For the text-containing cell, return its midpoint in [X, Y] coordinate format. 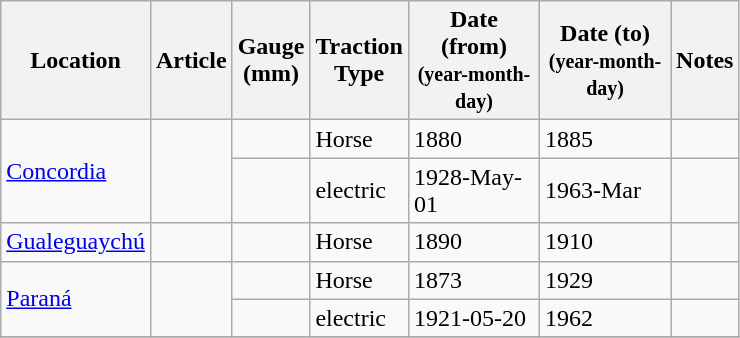
1890 [474, 242]
1880 [474, 139]
Gualeguaychú [76, 242]
Location [76, 60]
1963-Mar [606, 190]
1873 [474, 280]
1962 [606, 318]
1929 [606, 280]
TractionType [360, 60]
1910 [606, 242]
1921-05-20 [474, 318]
Article [191, 60]
Paraná [76, 299]
Date (to)(year-month-day) [606, 60]
Gauge (mm) [271, 60]
1928-May-01 [474, 190]
Date (from)(year-month-day) [474, 60]
Concordia [76, 172]
1885 [606, 139]
Notes [705, 60]
